Determine the (X, Y) coordinate at the center of the cell enclosing the given text.  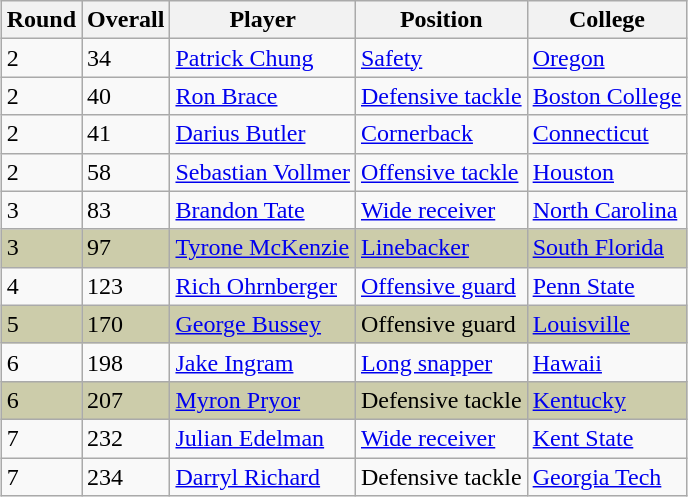
97 (126, 248)
Boston College (607, 96)
Hawaii (607, 362)
123 (126, 286)
Oregon (607, 58)
41 (126, 134)
Kentucky (607, 400)
Round (41, 20)
Houston (607, 172)
Patrick Chung (263, 58)
South Florida (607, 248)
Myron Pryor (263, 400)
Safety (441, 58)
83 (126, 210)
Julian Edelman (263, 438)
College (607, 20)
Kent State (607, 438)
4 (41, 286)
Louisville (607, 324)
Position (441, 20)
Georgia Tech (607, 477)
Tyrone McKenzie (263, 248)
170 (126, 324)
Darryl Richard (263, 477)
Ron Brace (263, 96)
Connecticut (607, 134)
Linebacker (441, 248)
234 (126, 477)
Darius Butler (263, 134)
Overall (126, 20)
Brandon Tate (263, 210)
34 (126, 58)
198 (126, 362)
Rich Ohrnberger (263, 286)
5 (41, 324)
58 (126, 172)
Penn State (607, 286)
Offensive tackle (441, 172)
North Carolina (607, 210)
George Bussey (263, 324)
40 (126, 96)
Sebastian Vollmer (263, 172)
Cornerback (441, 134)
Jake Ingram (263, 362)
207 (126, 400)
Player (263, 20)
232 (126, 438)
Long snapper (441, 362)
